Return the [x, y] coordinate for the center point of the cell that contains the specified text.  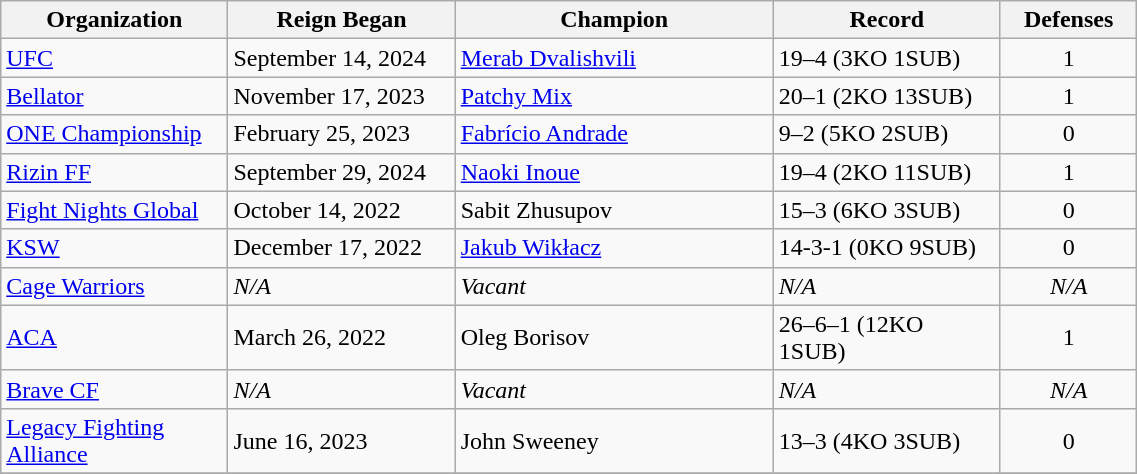
14-3-1 (0KO 9SUB) [886, 248]
ACA [114, 338]
19–4 (2KO 11SUB) [886, 172]
UFC [114, 58]
Defenses [1068, 20]
Reign Began [342, 20]
Legacy Fighting Alliance [114, 440]
Fight Nights Global [114, 210]
Oleg Borisov [614, 338]
Patchy Mix [614, 96]
September 14, 2024 [342, 58]
9–2 (5KO 2SUB) [886, 134]
Rizin FF [114, 172]
19–4 (3KO 1SUB) [886, 58]
KSW [114, 248]
ONE Championship [114, 134]
20–1 (2KO 13SUB) [886, 96]
February 25, 2023 [342, 134]
26–6–1 (12KO 1SUB) [886, 338]
November 17, 2023 [342, 96]
Fabrício Andrade [614, 134]
Sabit Zhusupov [614, 210]
15–3 (6KO 3SUB) [886, 210]
September 29, 2024 [342, 172]
John Sweeney [614, 440]
Record [886, 20]
Cage Warriors [114, 286]
March 26, 2022 [342, 338]
Brave CF [114, 389]
Champion [614, 20]
October 14, 2022 [342, 210]
13–3 (4KO 3SUB) [886, 440]
Merab Dvalishvili [614, 58]
December 17, 2022 [342, 248]
Jakub Wikłacz [614, 248]
Naoki Inoue [614, 172]
June 16, 2023 [342, 440]
Organization [114, 20]
Bellator [114, 96]
